Return the (X, Y) coordinate for the center point of the cell that contains the specified text.  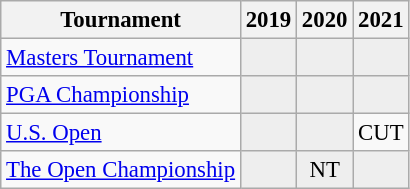
2019 (268, 20)
2020 (325, 20)
Tournament (121, 20)
NT (325, 170)
2021 (381, 20)
CUT (381, 133)
The Open Championship (121, 170)
PGA Championship (121, 95)
U.S. Open (121, 133)
Masters Tournament (121, 58)
